Determine the (X, Y) coordinate at the center of the cell enclosing the given text.  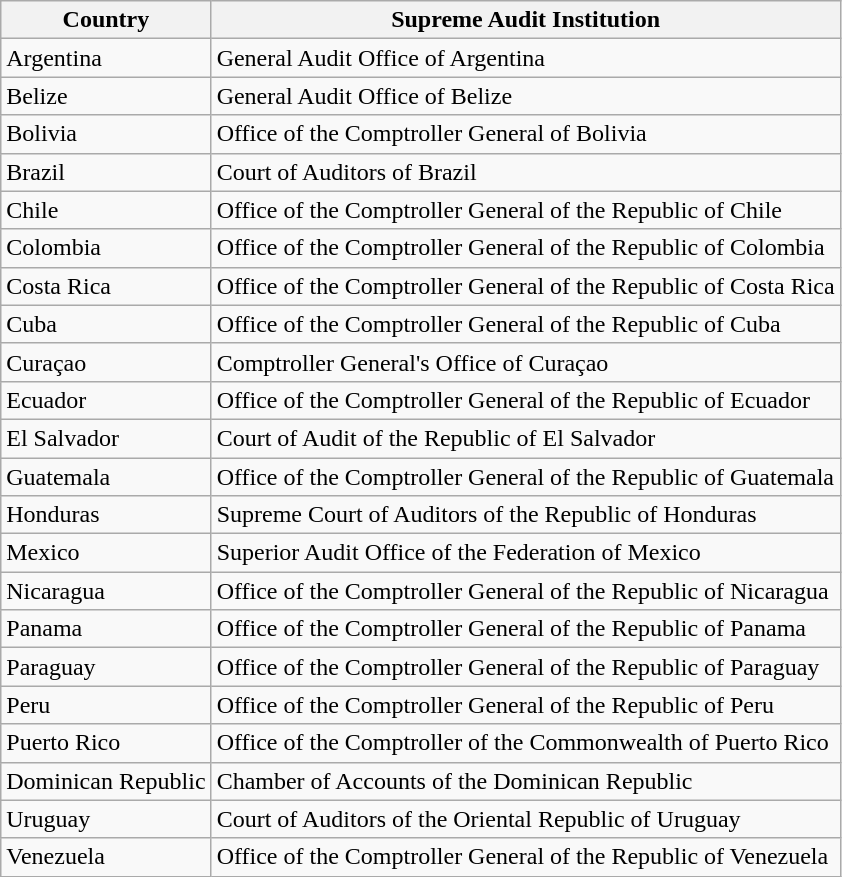
Office of the Comptroller General of the Republic of Cuba (526, 324)
Office of the Comptroller General of the Republic of Costa Rica (526, 286)
Chamber of Accounts of the Dominican Republic (526, 781)
Supreme Court of Auditors of the Republic of Honduras (526, 515)
Country (106, 20)
Peru (106, 705)
Supreme Audit Institution (526, 20)
General Audit Office of Belize (526, 96)
Argentina (106, 58)
Ecuador (106, 400)
Court of Auditors of Brazil (526, 172)
Office of the Comptroller General of the Republic of Chile (526, 210)
Bolivia (106, 134)
Superior Audit Office of the Federation of Mexico (526, 553)
Guatemala (106, 477)
Honduras (106, 515)
Belize (106, 96)
Curaçao (106, 362)
Office of the Comptroller of the Commonwealth of Puerto Rico (526, 743)
Office of the Comptroller General of the Republic of Nicaragua (526, 591)
Paraguay (106, 667)
Office of the Comptroller General of the Republic of Peru (526, 705)
Colombia (106, 248)
Office of the Comptroller General of the Republic of Paraguay (526, 667)
Panama (106, 629)
Chile (106, 210)
Office of the Comptroller General of the Republic of Colombia (526, 248)
Costa Rica (106, 286)
Office of the Comptroller General of the Republic of Venezuela (526, 857)
El Salvador (106, 438)
General Audit Office of Argentina (526, 58)
Uruguay (106, 819)
Court of Auditors of the Oriental Republic of Uruguay (526, 819)
Puerto Rico (106, 743)
Court of Audit of the Republic of El Salvador (526, 438)
Comptroller General's Office of Curaçao (526, 362)
Office of the Comptroller General of Bolivia (526, 134)
Office of the Comptroller General of the Republic of Guatemala (526, 477)
Office of the Comptroller General of the Republic of Panama (526, 629)
Nicaragua (106, 591)
Mexico (106, 553)
Office of the Comptroller General of the Republic of Ecuador (526, 400)
Venezuela (106, 857)
Cuba (106, 324)
Brazil (106, 172)
Dominican Republic (106, 781)
